Return the [X, Y] coordinate for the center point of the cell that contains the specified text.  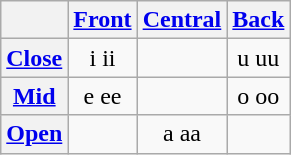
Close [34, 58]
Mid [34, 96]
Central [182, 20]
e ee [102, 96]
Back [258, 20]
a aa [182, 134]
i ii [102, 58]
Front [102, 20]
Open [34, 134]
o oo [258, 96]
u uu [258, 58]
